Search for the cell housing the specified text and yield its [X, Y] center coordinate. 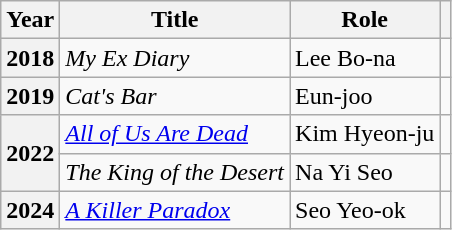
Year [30, 20]
A Killer Paradox [175, 210]
Eun-joo [365, 96]
All of Us Are Dead [175, 134]
2019 [30, 96]
Kim Hyeon-ju [365, 134]
Role [365, 20]
My Ex Diary [175, 58]
Seo Yeo-ok [365, 210]
The King of the Desert [175, 172]
Cat's Bar [175, 96]
2018 [30, 58]
Title [175, 20]
Lee Bo-na [365, 58]
Na Yi Seo [365, 172]
2022 [30, 153]
2024 [30, 210]
